Determine the [X, Y] coordinate at the center of the cell enclosing the given text.  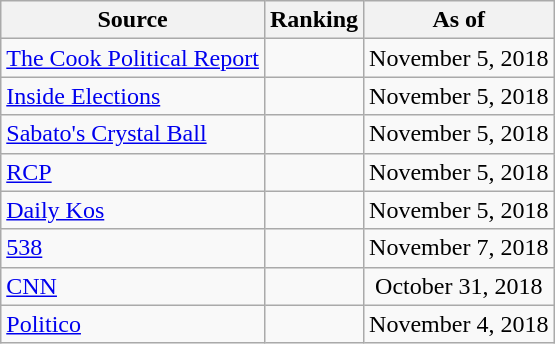
October 31, 2018 [459, 286]
RCP [133, 172]
Sabato's Crystal Ball [133, 134]
Daily Kos [133, 210]
November 7, 2018 [459, 248]
Politico [133, 324]
Source [133, 20]
538 [133, 248]
November 4, 2018 [459, 324]
The Cook Political Report [133, 58]
Ranking [314, 20]
CNN [133, 286]
Inside Elections [133, 96]
As of [459, 20]
